Provide the (X, Y) coordinate of the cell's center where the given text is located.  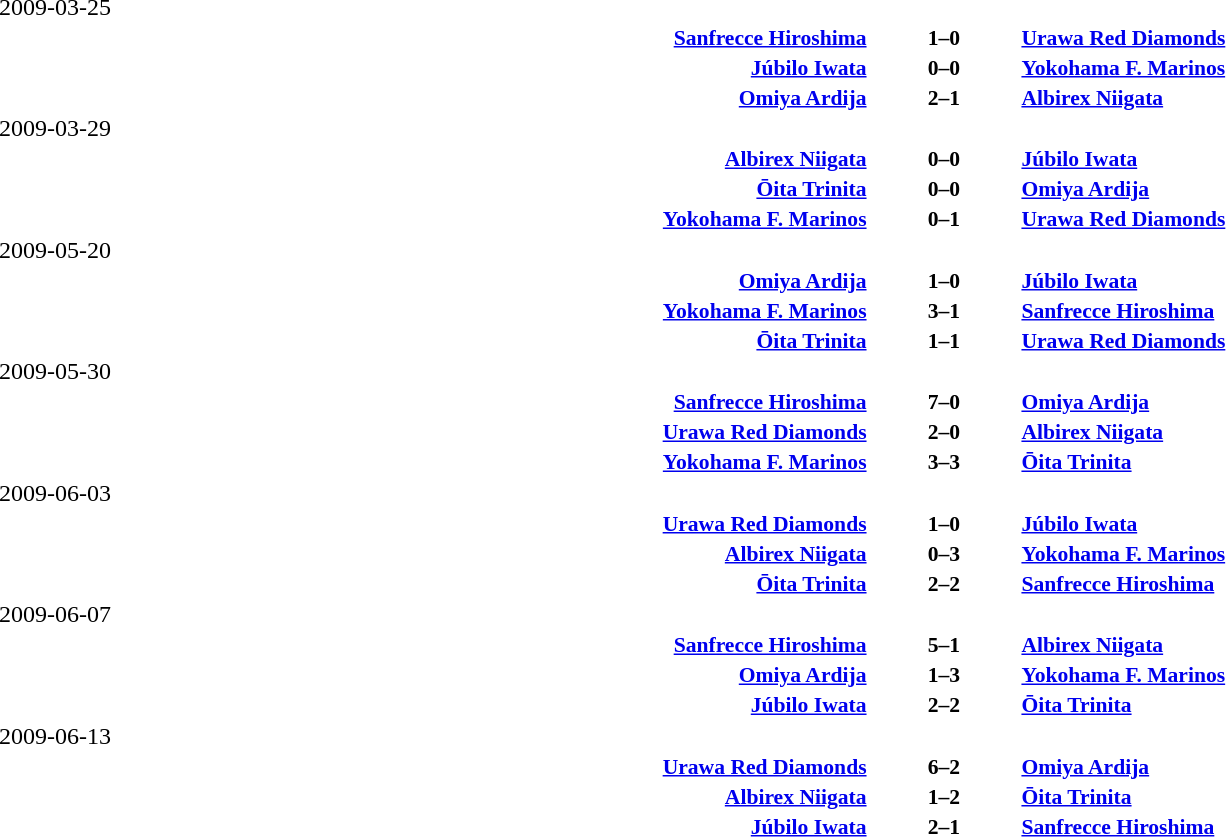
0–3 (944, 554)
6–2 (944, 766)
0–1 (944, 219)
5–1 (944, 645)
1–2 (944, 796)
3–1 (944, 310)
1–1 (944, 340)
1–3 (944, 675)
7–0 (944, 402)
2–1 (944, 98)
2–0 (944, 432)
3–3 (944, 462)
